Pinpoint the cell where the given text exists, returning its (x, y) midpoint coordinate. 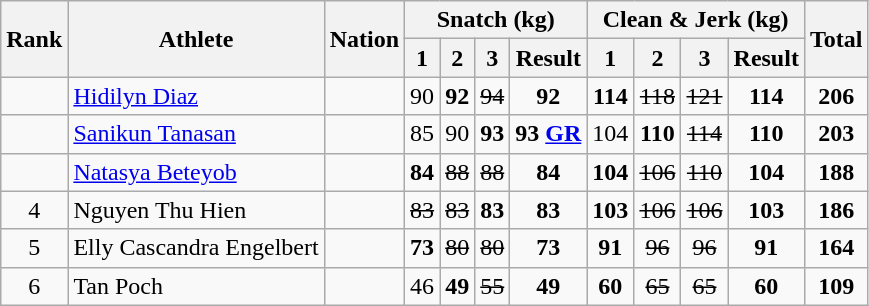
Tan Poch (196, 286)
Elly Cascandra Engelbert (196, 248)
93 (492, 134)
Clean & Jerk (kg) (696, 20)
Nguyen Thu Hien (196, 210)
4 (34, 210)
Sanikun Tanasan (196, 134)
Hidilyn Diaz (196, 96)
46 (422, 286)
109 (836, 286)
203 (836, 134)
118 (658, 96)
Rank (34, 39)
Natasya Beteyob (196, 172)
188 (836, 172)
85 (422, 134)
206 (836, 96)
121 (704, 96)
5 (34, 248)
55 (492, 286)
94 (492, 96)
Athlete (196, 39)
Nation (364, 39)
Total (836, 39)
Snatch (kg) (496, 20)
93 GR (548, 134)
186 (836, 210)
164 (836, 248)
6 (34, 286)
